Locate the cell with the specified text and output its (X, Y) center coordinate. 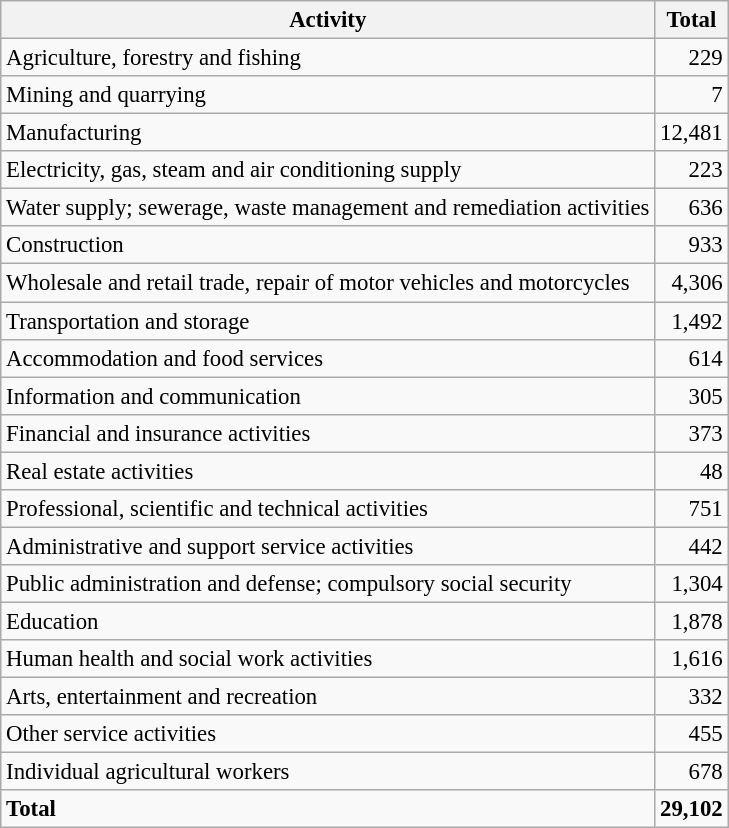
1,878 (692, 621)
Accommodation and food services (328, 358)
Transportation and storage (328, 321)
Real estate activities (328, 471)
636 (692, 208)
Arts, entertainment and recreation (328, 697)
Activity (328, 20)
Information and communication (328, 396)
Education (328, 621)
Administrative and support service activities (328, 546)
Agriculture, forestry and fishing (328, 58)
Mining and quarrying (328, 95)
Manufacturing (328, 133)
48 (692, 471)
Electricity, gas, steam and air conditioning supply (328, 170)
229 (692, 58)
933 (692, 245)
7 (692, 95)
1,492 (692, 321)
Construction (328, 245)
442 (692, 546)
Professional, scientific and technical activities (328, 509)
4,306 (692, 283)
29,102 (692, 809)
373 (692, 433)
Water supply; sewerage, waste management and remediation activities (328, 208)
751 (692, 509)
Financial and insurance activities (328, 433)
223 (692, 170)
12,481 (692, 133)
305 (692, 396)
Public administration and defense; compulsory social security (328, 584)
Wholesale and retail trade, repair of motor vehicles and motorcycles (328, 283)
614 (692, 358)
Other service activities (328, 734)
1,616 (692, 659)
Human health and social work activities (328, 659)
678 (692, 772)
1,304 (692, 584)
332 (692, 697)
Individual agricultural workers (328, 772)
455 (692, 734)
